Find where the given text appears and provide that cell's center as [X, Y] coordinate. 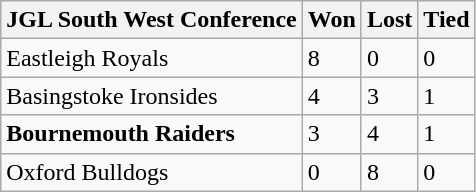
Won [332, 20]
Eastleigh Royals [152, 58]
Bournemouth Raiders [152, 134]
Basingstoke Ironsides [152, 96]
Oxford Bulldogs [152, 172]
Tied [446, 20]
Lost [389, 20]
JGL South West Conference [152, 20]
